Return the (X, Y) coordinate for the center point of the cell that contains the specified text.  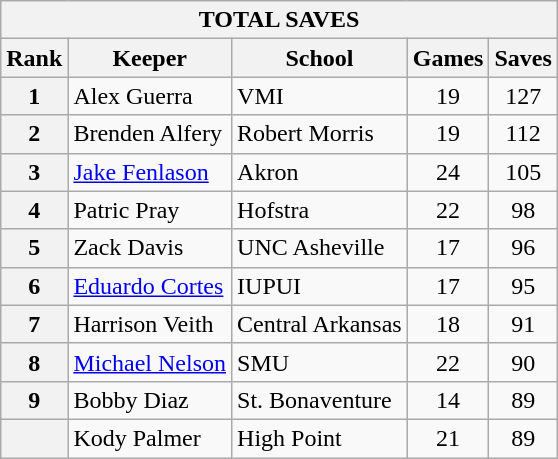
High Point (320, 438)
9 (34, 400)
6 (34, 286)
5 (34, 248)
Kody Palmer (150, 438)
Central Arkansas (320, 324)
112 (523, 134)
24 (448, 172)
4 (34, 210)
98 (523, 210)
Patric Pray (150, 210)
127 (523, 96)
8 (34, 362)
VMI (320, 96)
105 (523, 172)
SMU (320, 362)
1 (34, 96)
Games (448, 58)
Saves (523, 58)
96 (523, 248)
Brenden Alfery (150, 134)
Keeper (150, 58)
Akron (320, 172)
Hofstra (320, 210)
Harrison Veith (150, 324)
18 (448, 324)
Robert Morris (320, 134)
2 (34, 134)
Rank (34, 58)
School (320, 58)
IUPUI (320, 286)
3 (34, 172)
Michael Nelson (150, 362)
14 (448, 400)
Jake Fenlason (150, 172)
90 (523, 362)
TOTAL SAVES (280, 20)
St. Bonaventure (320, 400)
Bobby Diaz (150, 400)
Eduardo Cortes (150, 286)
91 (523, 324)
95 (523, 286)
UNC Asheville (320, 248)
21 (448, 438)
Zack Davis (150, 248)
Alex Guerra (150, 96)
7 (34, 324)
